Detect which cell encompasses the target text, then output its [X, Y] center coordinate. 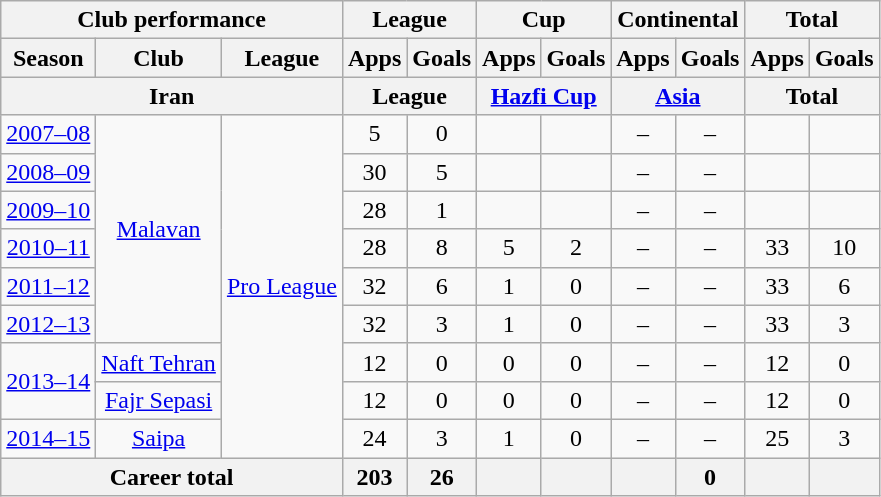
2 [576, 248]
10 [844, 248]
Continental [678, 20]
30 [374, 172]
24 [374, 438]
Saipa [159, 438]
2008–09 [48, 172]
2012–13 [48, 324]
2009–10 [48, 210]
Pro League [282, 286]
Fajr Sepasi [159, 400]
Naft Tehran [159, 362]
Career total [172, 477]
Asia [678, 96]
Hazfi Cup [544, 96]
Malavan [159, 229]
Iran [172, 96]
2007–08 [48, 134]
Cup [544, 20]
203 [374, 477]
Season [48, 58]
26 [442, 477]
2013–14 [48, 381]
Club performance [172, 20]
8 [442, 248]
2011–12 [48, 286]
25 [777, 438]
2010–11 [48, 248]
2014–15 [48, 438]
Club [159, 58]
